Determine the [x, y] coordinate at the center of the cell enclosing the given text.  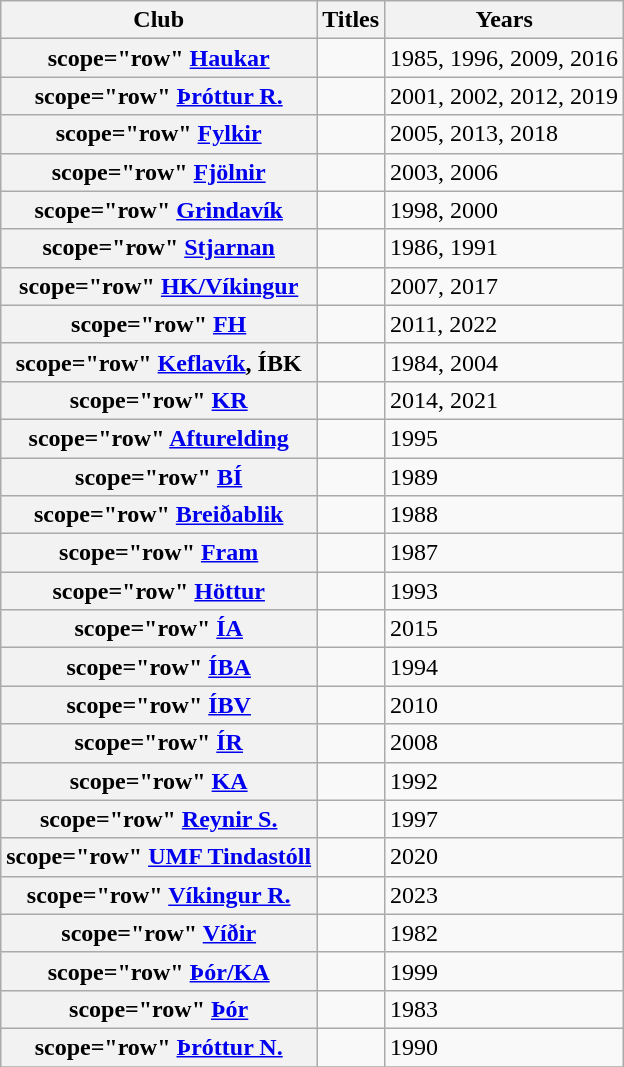
1995 [504, 438]
1997 [504, 819]
1999 [504, 971]
scope="row" Breiðablik [159, 515]
1987 [504, 553]
2020 [504, 857]
scope="row" ÍR [159, 743]
Club [159, 20]
scope="row" ÍBV [159, 705]
1993 [504, 591]
1982 [504, 933]
scope="row" UMF Tindastóll [159, 857]
2023 [504, 895]
2005, 2013, 2018 [504, 134]
2008 [504, 743]
2010 [504, 705]
scope="row" Afturelding [159, 438]
scope="row" HK/Víkingur [159, 286]
scope="row" ÍBA [159, 667]
scope="row" Þróttur N. [159, 1047]
1998, 2000 [504, 210]
scope="row" Haukar [159, 58]
scope="row" Þróttur R. [159, 96]
scope="row" Fjölnir [159, 172]
2014, 2021 [504, 400]
scope="row" Fylkir [159, 134]
scope="row" Fram [159, 553]
Titles [351, 20]
2015 [504, 629]
2007, 2017 [504, 286]
scope="row" ÍA [159, 629]
1989 [504, 477]
1992 [504, 781]
scope="row" Þór/KA [159, 971]
scope="row" Höttur [159, 591]
1985, 1996, 2009, 2016 [504, 58]
scope="row" KR [159, 400]
1990 [504, 1047]
1986, 1991 [504, 248]
scope="row" Keflavík, ÍBK [159, 362]
2001, 2002, 2012, 2019 [504, 96]
scope="row" Víðir [159, 933]
Years [504, 20]
scope="row" FH [159, 324]
1988 [504, 515]
scope="row" KA [159, 781]
scope="row" Reynir S. [159, 819]
1983 [504, 1009]
scope="row" Víkingur R. [159, 895]
scope="row" Stjarnan [159, 248]
1994 [504, 667]
scope="row" BÍ [159, 477]
scope="row" Þór [159, 1009]
2011, 2022 [504, 324]
2003, 2006 [504, 172]
1984, 2004 [504, 362]
scope="row" Grindavík [159, 210]
